Locate the cell with the specified text and output its (x, y) center coordinate. 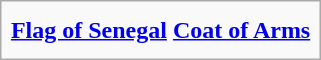
Coat of Arms (241, 30)
Flag of Senegal (88, 30)
